Provide the (x, y) coordinate of the cell's center where the given text is located.  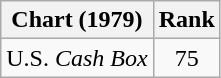
U.S. Cash Box (77, 58)
75 (186, 58)
Chart (1979) (77, 20)
Rank (186, 20)
